Extract the (x, y) coordinate from the center of the cell holding the provided text.  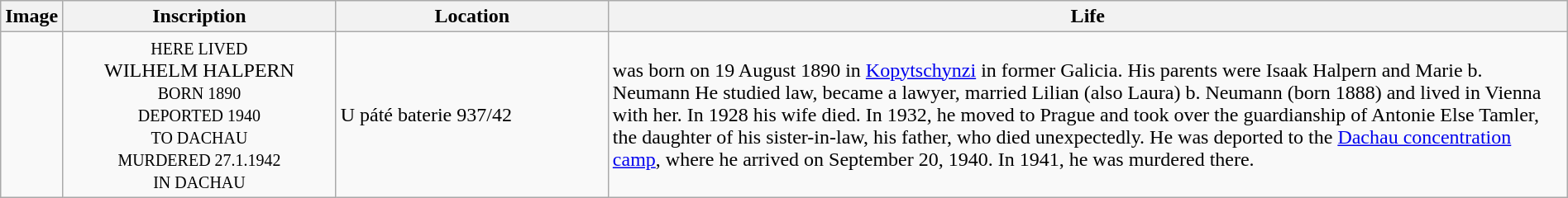
Inscription (199, 16)
Location (471, 16)
Life (1088, 16)
HERE LIVEDWILHELM HALPERNBORN 1890DEPORTED 1940TO DACHAUMURDERED 27.1.1942IN DACHAU (199, 115)
Image (31, 16)
U páté baterie 937/42 (471, 115)
